Search for the cell housing the specified text and yield its (X, Y) center coordinate. 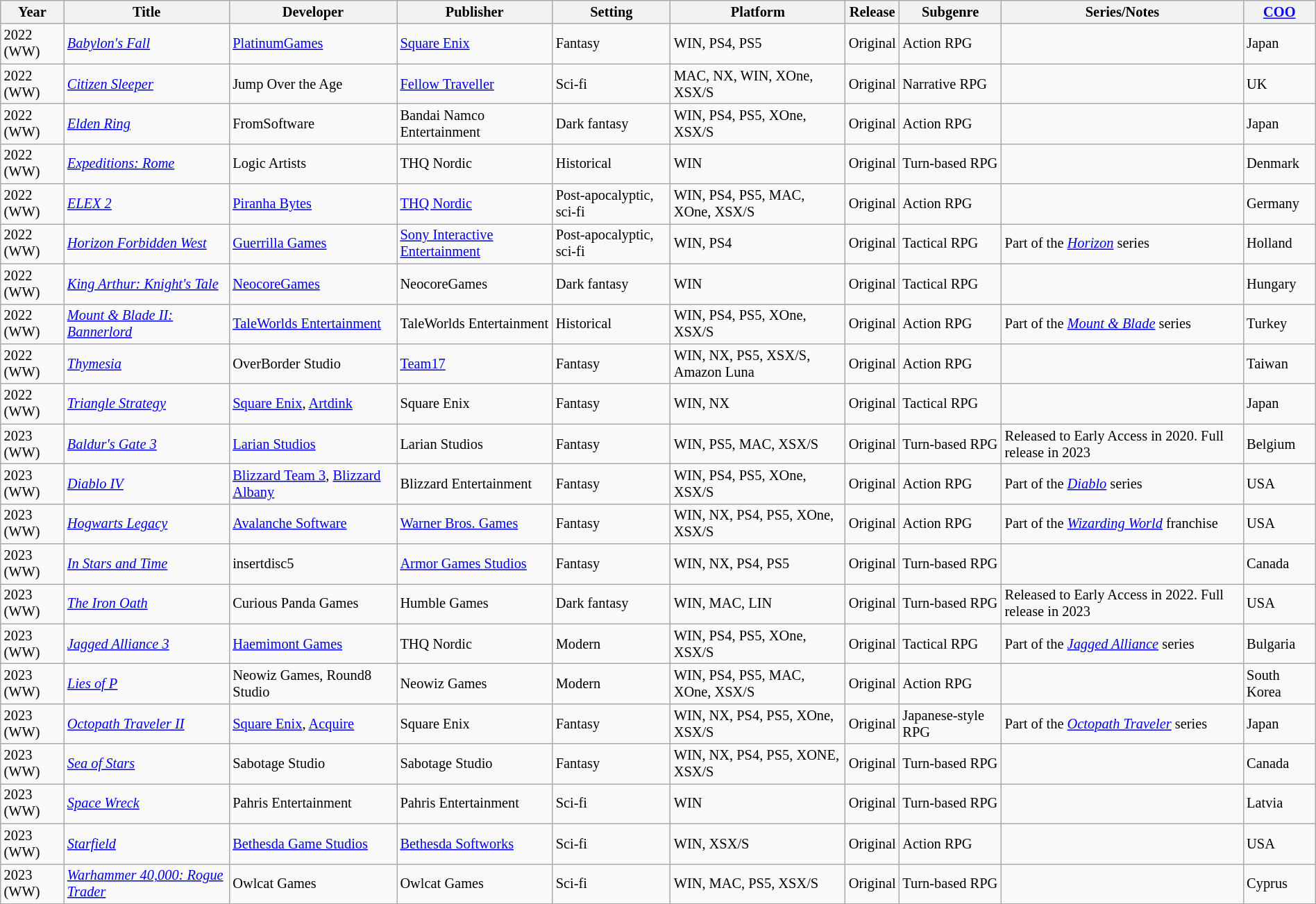
Neowiz Games, Round8 Studio (312, 683)
insertdisc5 (312, 564)
Elden Ring (146, 123)
Triangle Strategy (146, 404)
Avalanche Software (312, 524)
The Iron Oath (146, 604)
Warhammer 40,000: Rogue Trader (146, 884)
OverBorder Studio (312, 364)
Bethesda Game Studios (312, 844)
South Korea (1279, 683)
Hogwarts Legacy (146, 524)
COO (1279, 12)
Denmark (1279, 164)
Thymesia (146, 364)
Setting (611, 12)
Platform (758, 12)
Piranha Bytes (312, 204)
Neowiz Games (475, 683)
Part of the Wizarding World franchise (1123, 524)
WIN, PS5, MAC, XSX/S (758, 444)
Babylon's Fall (146, 44)
In Stars and Time (146, 564)
WIN, NX, PS4, PS5 (758, 564)
Logic Artists (312, 164)
Hungary (1279, 284)
Humble Games (475, 604)
Narrative RPG (950, 84)
PlatinumGames (312, 44)
Series/Notes (1123, 12)
Fellow Traveller (475, 84)
WIN, PS4, PS5 (758, 44)
Starfield (146, 844)
Team17 (475, 364)
WIN, XSX/S (758, 844)
Diablo IV (146, 484)
Guerrilla Games (312, 244)
WIN, MAC, PS5, XSX/S (758, 884)
Japanese-style RPG (950, 724)
Year (32, 12)
WIN, NX, PS4, PS5, XONE, XSX/S (758, 764)
Germany (1279, 204)
Lies of P (146, 683)
WIN, MAC, LIN (758, 604)
Released to Early Access in 2022. Full release in 2023 (1123, 604)
Holland (1279, 244)
WIN, NX, PS5, XSX/S, Amazon Luna (758, 364)
Square Enix, Acquire (312, 724)
Taiwan (1279, 364)
Mount & Blade II: Bannerlord (146, 324)
Part of the Jagged Alliance series (1123, 644)
Subgenre (950, 12)
Bandai Namco Entertainment (475, 123)
Sea of Stars (146, 764)
WIN, NX (758, 404)
Part of the Diablo series (1123, 484)
UK (1279, 84)
Horizon Forbidden West (146, 244)
Square Enix, Artdink (312, 404)
Blizzard Team 3, Blizzard Albany (312, 484)
MAC, NX, WIN, XOne, XSX/S (758, 84)
FromSoftware (312, 123)
Octopath Traveler II (146, 724)
King Arthur: Knight's Tale (146, 284)
Warner Bros. Games (475, 524)
Bulgaria (1279, 644)
Part of the Octopath Traveler series (1123, 724)
Blizzard Entertainment (475, 484)
Curious Panda Games (312, 604)
Belgium (1279, 444)
Citizen Sleeper (146, 84)
Jump Over the Age (312, 84)
Turkey (1279, 324)
Jagged Alliance 3 (146, 644)
Sony Interactive Entertainment (475, 244)
Latvia (1279, 803)
WIN, PS4 (758, 244)
Bethesda Softworks (475, 844)
Expeditions: Rome (146, 164)
Space Wreck (146, 803)
Developer (312, 12)
ELEX 2 (146, 204)
Title (146, 12)
Publisher (475, 12)
Released to Early Access in 2020. Full release in 2023 (1123, 444)
Baldur's Gate 3 (146, 444)
Armor Games Studios (475, 564)
Cyprus (1279, 884)
Part of the Mount & Blade series (1123, 324)
Part of the Horizon series (1123, 244)
Release (872, 12)
Haemimont Games (312, 644)
